Extract the [X, Y] coordinate from the center of the cell holding the provided text.  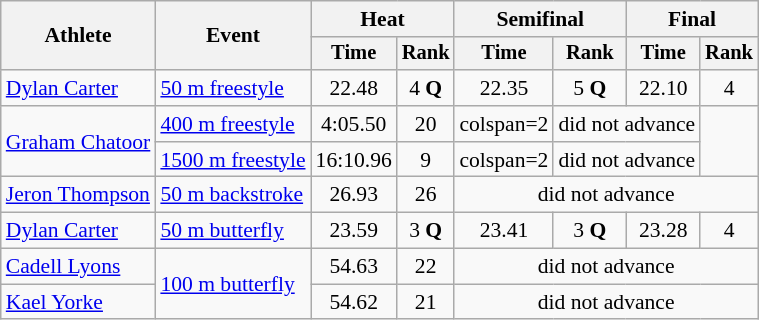
16:10.96 [354, 160]
54.63 [354, 267]
1500 m freestyle [232, 160]
26 [426, 195]
54.62 [354, 302]
23.59 [354, 231]
Final [692, 19]
20 [426, 124]
Semifinal [540, 19]
100 m butterfly [232, 284]
Graham Chatoor [78, 142]
22.10 [663, 88]
Kael Yorke [78, 302]
4:05.50 [354, 124]
5 Q [590, 88]
Cadell Lyons [78, 267]
50 m butterfly [232, 231]
Athlete [78, 36]
Heat [383, 19]
23.28 [663, 231]
50 m freestyle [232, 88]
Jeron Thompson [78, 195]
26.93 [354, 195]
22 [426, 267]
23.41 [504, 231]
22.48 [354, 88]
21 [426, 302]
9 [426, 160]
400 m freestyle [232, 124]
22.35 [504, 88]
4 Q [426, 88]
Event [232, 36]
50 m backstroke [232, 195]
